Provide the [X, Y] coordinate of the cell's center where the given text is located.  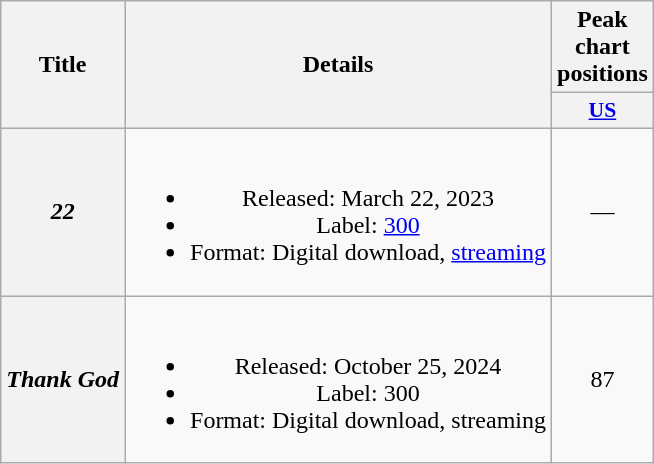
22 [63, 212]
87 [603, 380]
Thank God [63, 380]
Details [338, 65]
Released: October 25, 2024Label: 300Format: Digital download, streaming [338, 380]
Released: March 22, 2023Label: 300Format: Digital download, streaming [338, 212]
Title [63, 65]
— [603, 212]
Peak chart positions [603, 47]
US [603, 111]
